Return the (X, Y) coordinate for the center point of the cell that contains the specified text.  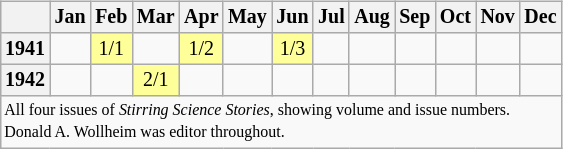
May (247, 18)
1/2 (201, 48)
Jan (70, 18)
1/1 (111, 48)
Aug (372, 18)
1/3 (293, 48)
Jul (331, 18)
1941 (24, 48)
Jun (293, 18)
Mar (156, 18)
Apr (201, 18)
Feb (111, 18)
Oct (456, 18)
Nov (498, 18)
Sep (414, 18)
All four issues of Stirring Science Stories, showing volume and issue numbers.Donald A. Wollheim was editor throughout. (280, 122)
Dec (541, 18)
2/1 (156, 80)
1942 (24, 80)
